For the text-containing cell, return its midpoint in (X, Y) coordinate format. 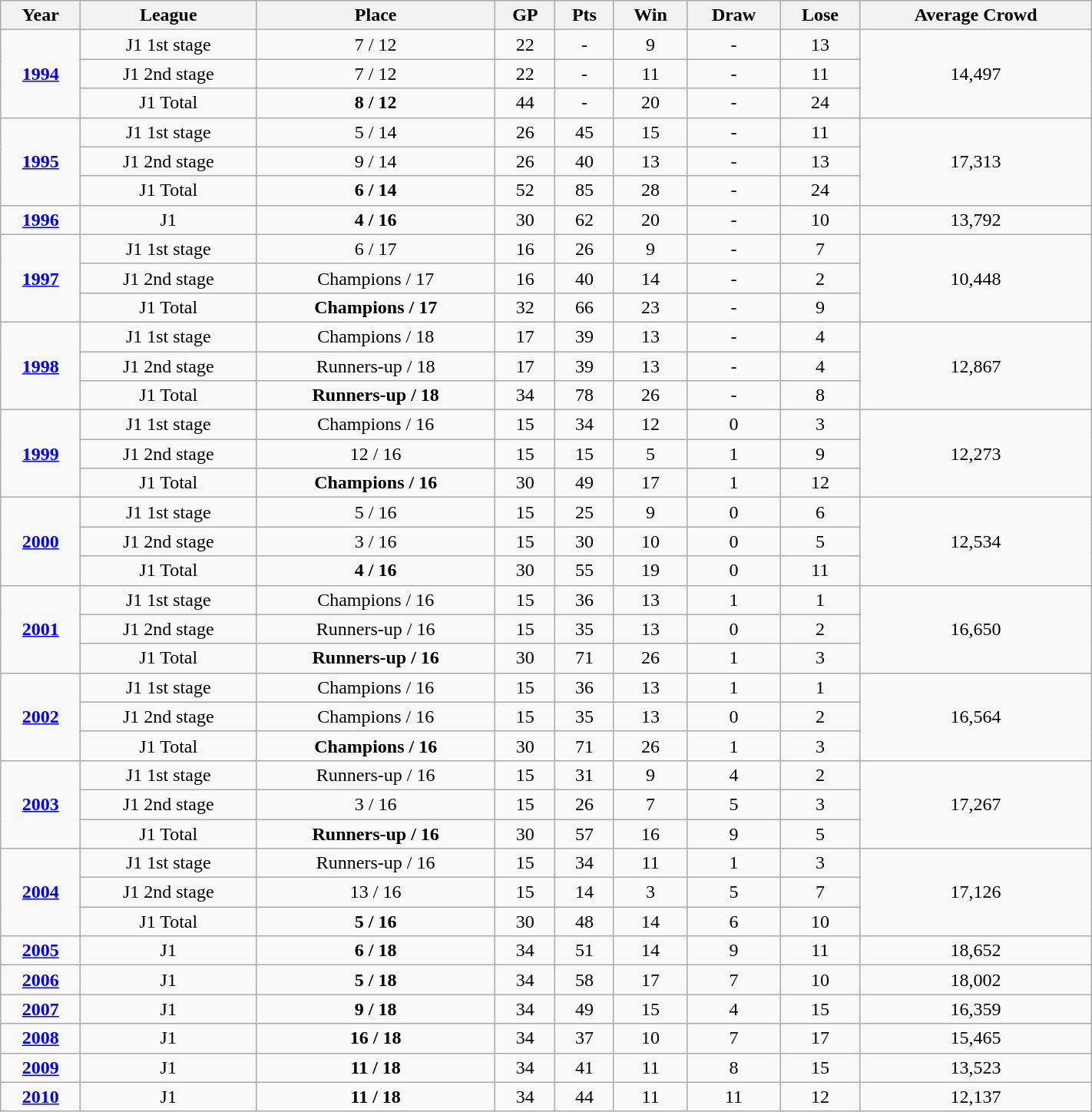
52 (525, 190)
85 (584, 190)
Lose (820, 15)
12,534 (975, 541)
2000 (41, 541)
51 (584, 951)
37 (584, 1038)
9 / 14 (376, 161)
41 (584, 1067)
16,650 (975, 629)
2003 (41, 804)
2005 (41, 951)
2008 (41, 1038)
2006 (41, 980)
12,867 (975, 366)
13 / 16 (376, 892)
Champions / 18 (376, 336)
GP (525, 15)
5 / 14 (376, 132)
12,137 (975, 1097)
10,448 (975, 278)
2010 (41, 1097)
16 / 18 (376, 1038)
17,313 (975, 161)
1999 (41, 454)
17,126 (975, 892)
31 (584, 775)
57 (584, 833)
25 (584, 512)
6 / 17 (376, 249)
18,002 (975, 980)
2007 (41, 1009)
2001 (41, 629)
13,523 (975, 1067)
78 (584, 395)
2002 (41, 717)
6 / 14 (376, 190)
12,273 (975, 454)
32 (525, 307)
12 / 16 (376, 454)
28 (650, 190)
Draw (734, 15)
16,564 (975, 717)
14,497 (975, 74)
2009 (41, 1067)
League (169, 15)
6 / 18 (376, 951)
19 (650, 571)
48 (584, 922)
17,267 (975, 804)
Average Crowd (975, 15)
8 / 12 (376, 103)
16,359 (975, 1009)
Win (650, 15)
62 (584, 220)
13,792 (975, 220)
58 (584, 980)
Pts (584, 15)
Place (376, 15)
45 (584, 132)
18,652 (975, 951)
1998 (41, 366)
Year (41, 15)
1997 (41, 278)
23 (650, 307)
66 (584, 307)
15,465 (975, 1038)
9 / 18 (376, 1009)
2004 (41, 892)
1995 (41, 161)
5 / 18 (376, 980)
55 (584, 571)
1994 (41, 74)
1996 (41, 220)
